Determine the (X, Y) coordinate at the center of the cell enclosing the given text.  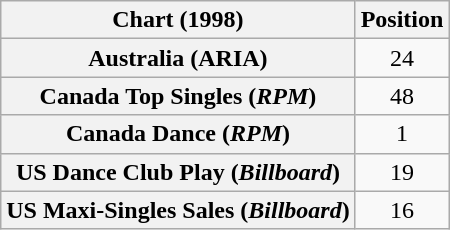
1 (402, 134)
Position (402, 20)
19 (402, 172)
Chart (1998) (178, 20)
US Dance Club Play (Billboard) (178, 172)
Canada Dance (RPM) (178, 134)
Australia (ARIA) (178, 58)
16 (402, 210)
Canada Top Singles (RPM) (178, 96)
US Maxi-Singles Sales (Billboard) (178, 210)
48 (402, 96)
24 (402, 58)
